Scan for the cell matching the given text and deliver its (X, Y) coordinate at center. 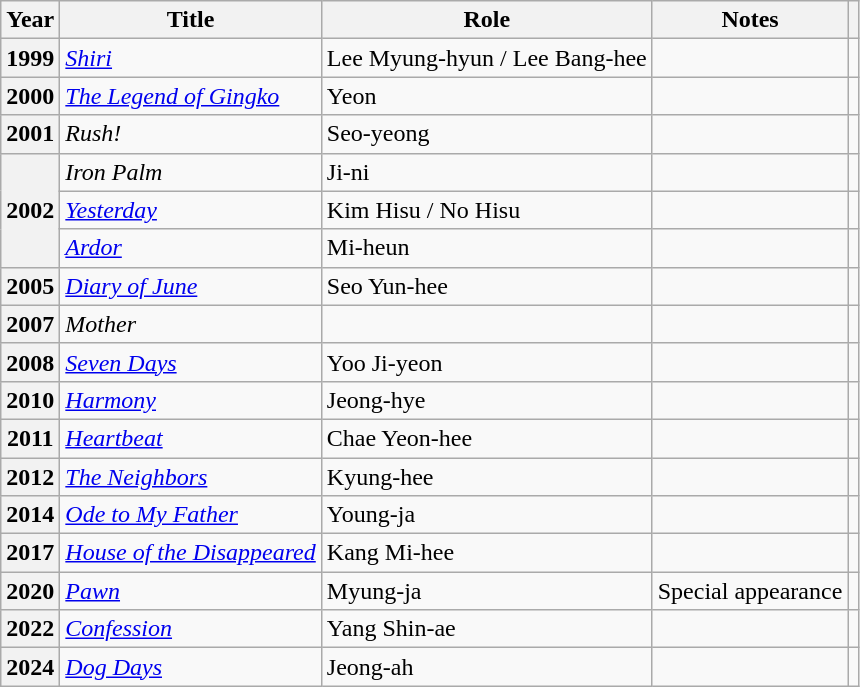
Ji-ni (486, 172)
Rush! (190, 134)
2008 (30, 362)
2001 (30, 134)
2000 (30, 96)
2010 (30, 400)
Yoo Ji-yeon (486, 362)
Jeong-ah (486, 667)
2007 (30, 324)
Yeon (486, 96)
The Legend of Gingko (190, 96)
Diary of June (190, 286)
Shiri (190, 58)
Pawn (190, 591)
Ode to My Father (190, 515)
Lee Myung-hyun / Lee Bang-hee (486, 58)
Yesterday (190, 210)
Title (190, 20)
2020 (30, 591)
2017 (30, 553)
2002 (30, 210)
Special appearance (750, 591)
2014 (30, 515)
Role (486, 20)
Heartbeat (190, 438)
Kyung-hee (486, 477)
Harmony (190, 400)
2012 (30, 477)
2022 (30, 629)
Mi-heun (486, 248)
Seven Days (190, 362)
1999 (30, 58)
Dog Days (190, 667)
Yang Shin-ae (486, 629)
Kang Mi-hee (486, 553)
Seo Yun-hee (486, 286)
Notes (750, 20)
Mother (190, 324)
Myung-ja (486, 591)
2011 (30, 438)
Kim Hisu / No Hisu (486, 210)
Iron Palm (190, 172)
The Neighbors (190, 477)
Confession (190, 629)
2005 (30, 286)
House of the Disappeared (190, 553)
Ardor (190, 248)
Seo-yeong (486, 134)
2024 (30, 667)
Year (30, 20)
Chae Yeon-hee (486, 438)
Jeong-hye (486, 400)
Young-ja (486, 515)
